Scan for the cell matching the given text and deliver its [x, y] coordinate at center. 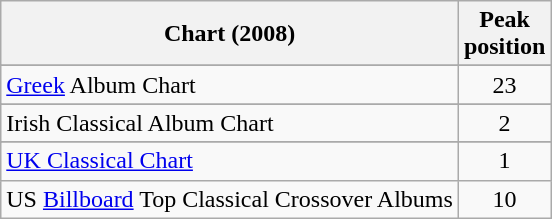
1 [504, 161]
Chart (2008) [230, 34]
US Billboard Top Classical Crossover Albums [230, 199]
Greek Album Chart [230, 85]
2 [504, 123]
10 [504, 199]
23 [504, 85]
UK Classical Chart [230, 161]
Irish Classical Album Chart [230, 123]
Peakposition [504, 34]
